Extract the [x, y] coordinate from the center of the cell holding the provided text.  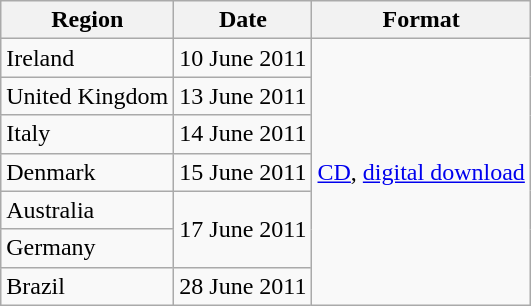
28 June 2011 [243, 286]
Region [88, 20]
Denmark [88, 172]
United Kingdom [88, 96]
Italy [88, 134]
Date [243, 20]
17 June 2011 [243, 229]
Australia [88, 210]
13 June 2011 [243, 96]
Brazil [88, 286]
CD, digital download [421, 172]
10 June 2011 [243, 58]
Format [421, 20]
Ireland [88, 58]
Germany [88, 248]
14 June 2011 [243, 134]
15 June 2011 [243, 172]
